Provide the (X, Y) coordinate of the cell's center where the given text is located.  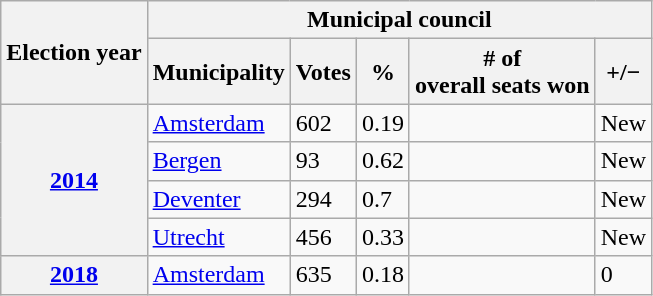
0.62 (382, 161)
Election year (74, 52)
93 (323, 161)
0 (623, 275)
0.33 (382, 237)
0.19 (382, 123)
602 (323, 123)
+/− (623, 72)
Deventer (218, 199)
Municipal council (399, 20)
294 (323, 199)
0.7 (382, 199)
% (382, 72)
635 (323, 275)
456 (323, 237)
2014 (74, 180)
0.18 (382, 275)
Municipality (218, 72)
Votes (323, 72)
# of overall seats won (502, 72)
Bergen (218, 161)
Utrecht (218, 237)
2018 (74, 275)
